Detect which cell encompasses the target text, then output its (x, y) center coordinate. 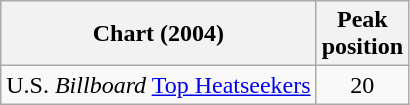
20 (362, 85)
Chart (2004) (158, 34)
Peakposition (362, 34)
U.S. Billboard Top Heatseekers (158, 85)
